Detect which cell encompasses the target text, then output its [x, y] center coordinate. 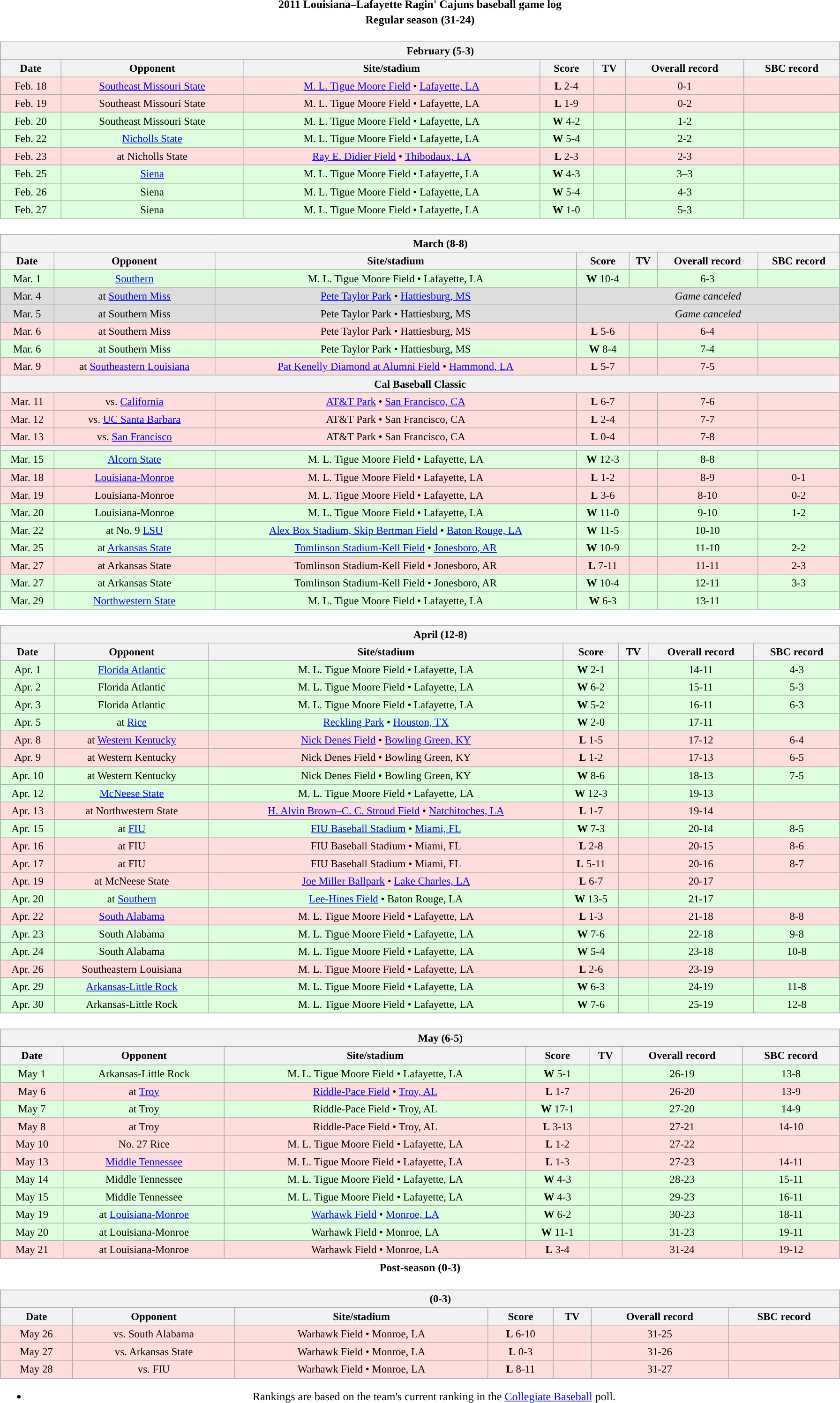
27-22 [682, 1144]
L 2-3 [566, 157]
Mar. 12 [27, 420]
L 1-5 [591, 740]
11-11 [708, 565]
L 0-4 [603, 437]
10-8 [797, 952]
L 3-4 [558, 1250]
18-13 [701, 775]
Lee-Hines Field • Baton Rouge, LA [386, 899]
12-8 [797, 1005]
W 2-0 [591, 722]
18-11 [791, 1215]
Nicholls State [152, 139]
vs. California [135, 402]
14-9 [791, 1109]
at McNeese State [132, 881]
W 13-5 [591, 899]
May 1 [32, 1073]
H. Alvin Brown–C. C. Stroud Field • Natchitoches, LA [386, 810]
W 10-9 [603, 548]
7-4 [708, 349]
at Southern [132, 899]
Feb. 20 [31, 121]
Apr. 26 [28, 969]
Mar. 18 [27, 477]
Alex Box Stadium, Skip Bertman Field • Baton Rouge, LA [396, 530]
May 6 [32, 1091]
May 13 [32, 1162]
May 7 [32, 1109]
Mar. 5 [27, 314]
Apr. 9 [28, 758]
Mar. 25 [27, 548]
Feb. 23 [31, 157]
L 5-7 [603, 367]
20-17 [701, 881]
May 14 [32, 1179]
May 10 [32, 1144]
W 8-6 [591, 775]
May 15 [32, 1197]
W 2-1 [591, 669]
vs. FIU [154, 1369]
8-5 [797, 828]
31-24 [682, 1250]
Feb. 27 [31, 210]
W 11-0 [603, 512]
22-18 [701, 934]
May 26 [37, 1334]
3-3 [799, 583]
McNeese State [132, 793]
7-8 [708, 437]
W 5-2 [591, 705]
April (12-8) [420, 634]
8-7 [797, 863]
vs. San Francisco [135, 437]
Mar. 20 [27, 512]
L 3-6 [603, 495]
31-26 [660, 1352]
W 5-1 [558, 1073]
23-18 [701, 952]
11-8 [797, 987]
L 1-9 [566, 104]
19-11 [791, 1232]
Apr. 10 [28, 775]
13-8 [791, 1073]
L 6-10 [521, 1334]
Apr. 23 [28, 934]
Feb. 19 [31, 104]
Mar. 29 [27, 600]
27-23 [682, 1162]
vs. Arkansas State [154, 1352]
Apr. 1 [28, 669]
21-18 [701, 916]
Apr. 24 [28, 952]
19-13 [701, 793]
May 21 [32, 1250]
24-19 [701, 987]
Apr. 20 [28, 899]
at Northwestern State [132, 810]
May 28 [37, 1369]
27-20 [682, 1109]
Apr. 30 [28, 1005]
Reckling Park • Houston, TX [386, 722]
31-27 [660, 1369]
8-10 [708, 495]
February (5-3) [420, 51]
7-7 [708, 420]
7-6 [708, 402]
25-19 [701, 1005]
8-6 [797, 846]
Southern [135, 278]
3–3 [685, 174]
17-13 [701, 758]
Apr. 12 [28, 793]
20-15 [701, 846]
Mar. 1 [27, 278]
Ray E. Didier Field • Thibodaux, LA [391, 157]
20-16 [701, 863]
9-8 [797, 934]
Mar. 13 [27, 437]
26-19 [682, 1073]
30-23 [682, 1215]
Mar. 4 [27, 296]
W 11-5 [603, 530]
Apr. 29 [28, 987]
Apr. 2 [28, 687]
Apr. 8 [28, 740]
L 0-3 [521, 1352]
Mar. 9 [27, 367]
Southeastern Louisiana [132, 969]
vs. South Alabama [154, 1334]
at Nicholls State [152, 157]
L 2-8 [591, 846]
L 3-13 [558, 1126]
Cal Baseball Classic [420, 384]
17-11 [701, 722]
6-5 [797, 758]
19-14 [701, 810]
19-12 [791, 1250]
20-14 [701, 828]
14-10 [791, 1126]
Mar. 15 [27, 459]
31-25 [660, 1334]
W 8-4 [603, 349]
Apr. 16 [28, 846]
Joe Miller Ballpark • Lake Charles, LA [386, 881]
W 17-1 [558, 1109]
No. 27 Rice [144, 1144]
May 27 [37, 1352]
at No. 9 LSU [135, 530]
Feb. 22 [31, 139]
L 8-11 [521, 1369]
Apr. 3 [28, 705]
Apr. 5 [28, 722]
13-11 [708, 600]
Mar. 19 [27, 495]
27-21 [682, 1126]
Apr. 17 [28, 863]
Feb. 26 [31, 192]
23-19 [701, 969]
May 19 [32, 1215]
L 2-6 [591, 969]
Alcorn State [135, 459]
W 1-0 [566, 210]
at Southeastern Louisiana [135, 367]
May 20 [32, 1232]
17-12 [701, 740]
W 4-2 [566, 121]
29-23 [682, 1197]
Feb. 18 [31, 86]
9-10 [708, 512]
13-9 [791, 1091]
8-9 [708, 477]
26-20 [682, 1091]
vs. UC Santa Barbara [135, 420]
31-23 [682, 1232]
Mar. 11 [27, 402]
W 11-1 [558, 1232]
Apr. 13 [28, 810]
21-17 [701, 899]
12-11 [708, 583]
March (8-8) [420, 243]
(0-3) [420, 1299]
L 5-11 [591, 863]
May (6-5) [420, 1038]
Northwestern State [135, 600]
Mar. 22 [27, 530]
28-23 [682, 1179]
Apr. 15 [28, 828]
10-10 [708, 530]
W 7-3 [591, 828]
May 8 [32, 1126]
11-10 [708, 548]
Pat Kenelly Diamond at Alumni Field • Hammond, LA [396, 367]
Apr. 19 [28, 881]
L 5-6 [603, 331]
Feb. 25 [31, 174]
L 7-11 [603, 565]
at Rice [132, 722]
Apr. 22 [28, 916]
